Provide the [x, y] coordinate of the cell's center where the given text is located.  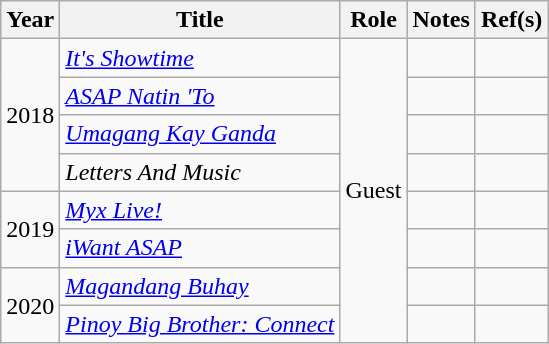
It's Showtime [200, 58]
iWant ASAP [200, 248]
ASAP Natin 'To [200, 96]
Guest [374, 191]
Magandang Buhay [200, 286]
2020 [30, 305]
Letters And Music [200, 172]
Pinoy Big Brother: Connect [200, 324]
Umagang Kay Ganda [200, 134]
Year [30, 20]
Notes [441, 20]
Role [374, 20]
2019 [30, 229]
Ref(s) [511, 20]
Myx Live! [200, 210]
Title [200, 20]
2018 [30, 115]
